Pinpoint the cell where the given text exists, returning its (x, y) midpoint coordinate. 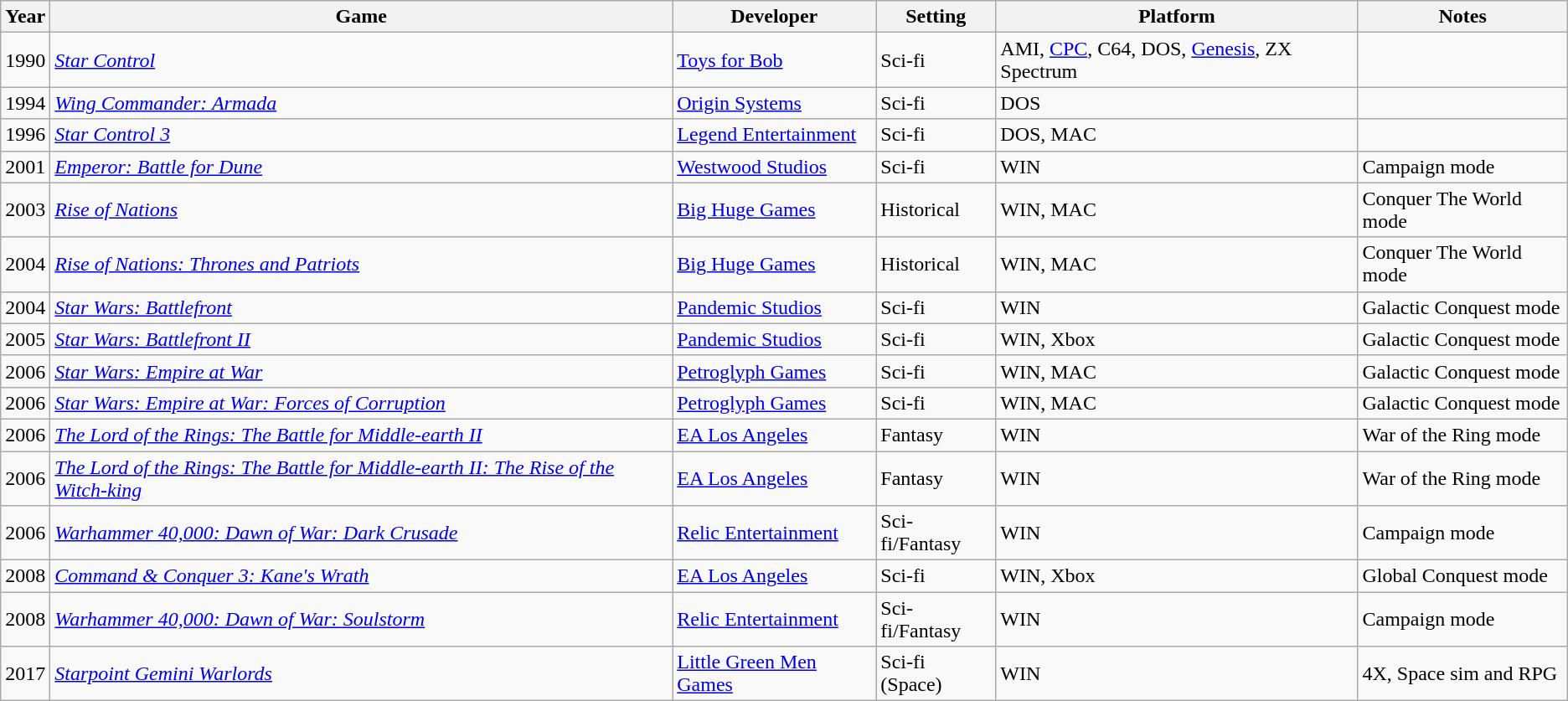
Origin Systems (774, 103)
2003 (25, 209)
Westwood Studios (774, 167)
Command & Conquer 3: Kane's Wrath (362, 576)
Starpoint Gemini Warlords (362, 673)
Emperor: Battle for Dune (362, 167)
Star Control 3 (362, 135)
The Lord of the Rings: The Battle for Middle-earth II (362, 435)
Global Conquest mode (1462, 576)
4X, Space sim and RPG (1462, 673)
1990 (25, 60)
Star Wars: Empire at War: Forces of Corruption (362, 403)
AMI, CPC, C64, DOS, Genesis, ZX Spectrum (1177, 60)
Rise of Nations (362, 209)
Legend Entertainment (774, 135)
2017 (25, 673)
DOS (1177, 103)
Rise of Nations: Thrones and Patriots (362, 265)
Notes (1462, 17)
The Lord of the Rings: The Battle for Middle-earth II: The Rise of the Witch-king (362, 477)
Toys for Bob (774, 60)
1994 (25, 103)
Platform (1177, 17)
Star Wars: Empire at War (362, 371)
Wing Commander: Armada (362, 103)
Developer (774, 17)
Star Wars: Battlefront II (362, 339)
Star Control (362, 60)
Warhammer 40,000: Dawn of War: Soulstorm (362, 620)
Star Wars: Battlefront (362, 307)
Sci-fi (Space) (936, 673)
Setting (936, 17)
Little Green Men Games (774, 673)
1996 (25, 135)
DOS, MAC (1177, 135)
2001 (25, 167)
Year (25, 17)
2005 (25, 339)
Warhammer 40,000: Dawn of War: Dark Crusade (362, 533)
Game (362, 17)
